From the cell containing the given text, extract its center point as [x, y] coordinate. 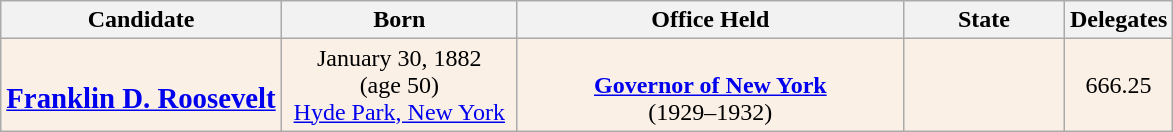
Franklin D. Roosevelt [141, 85]
Candidate [141, 20]
State [984, 20]
Born [399, 20]
Governor of New York (1929–1932) [710, 85]
January 30, 1882(age 50)Hyde Park, New York [399, 85]
666.25 [1118, 85]
Delegates [1118, 20]
Office Held [710, 20]
